For the text-containing cell, return its midpoint in [X, Y] coordinate format. 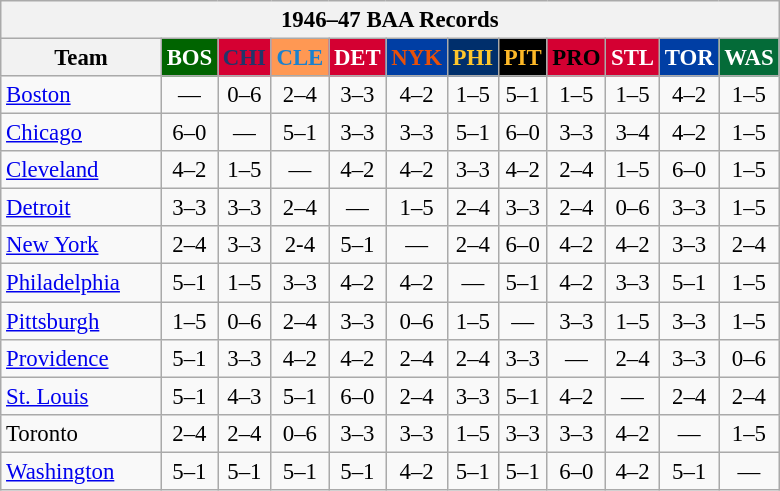
Toronto [82, 433]
Providence [82, 358]
Chicago [82, 133]
Boston [82, 95]
Pittsburgh [82, 321]
Washington [82, 471]
Detroit [82, 208]
WAS [749, 58]
Cleveland [82, 170]
CLE [300, 58]
PIT [522, 58]
PRO [576, 58]
New York [82, 245]
STL [633, 58]
St. Louis [82, 396]
DET [358, 58]
PHI [472, 58]
3–4 [633, 133]
Team [82, 58]
Philadelphia [82, 283]
NYK [416, 58]
4–3 [245, 396]
TOR [689, 58]
CHI [245, 58]
2-4 [300, 245]
1946–47 BAA Records [390, 20]
BOS [189, 58]
